Return [X, Y] of the center of cell containing provided text 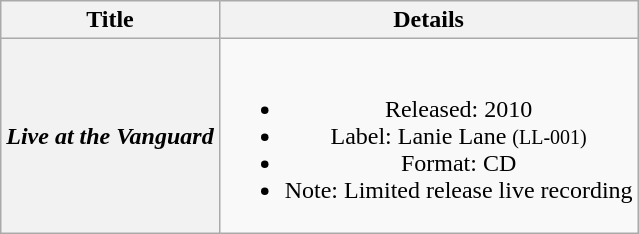
Released: 2010Label: Lanie Lane (LL-001)Format: CDNote: Limited release live recording [428, 136]
Details [428, 20]
Live at the Vanguard [110, 136]
Title [110, 20]
